Find where the given text appears and provide that cell's center as [X, Y] coordinate. 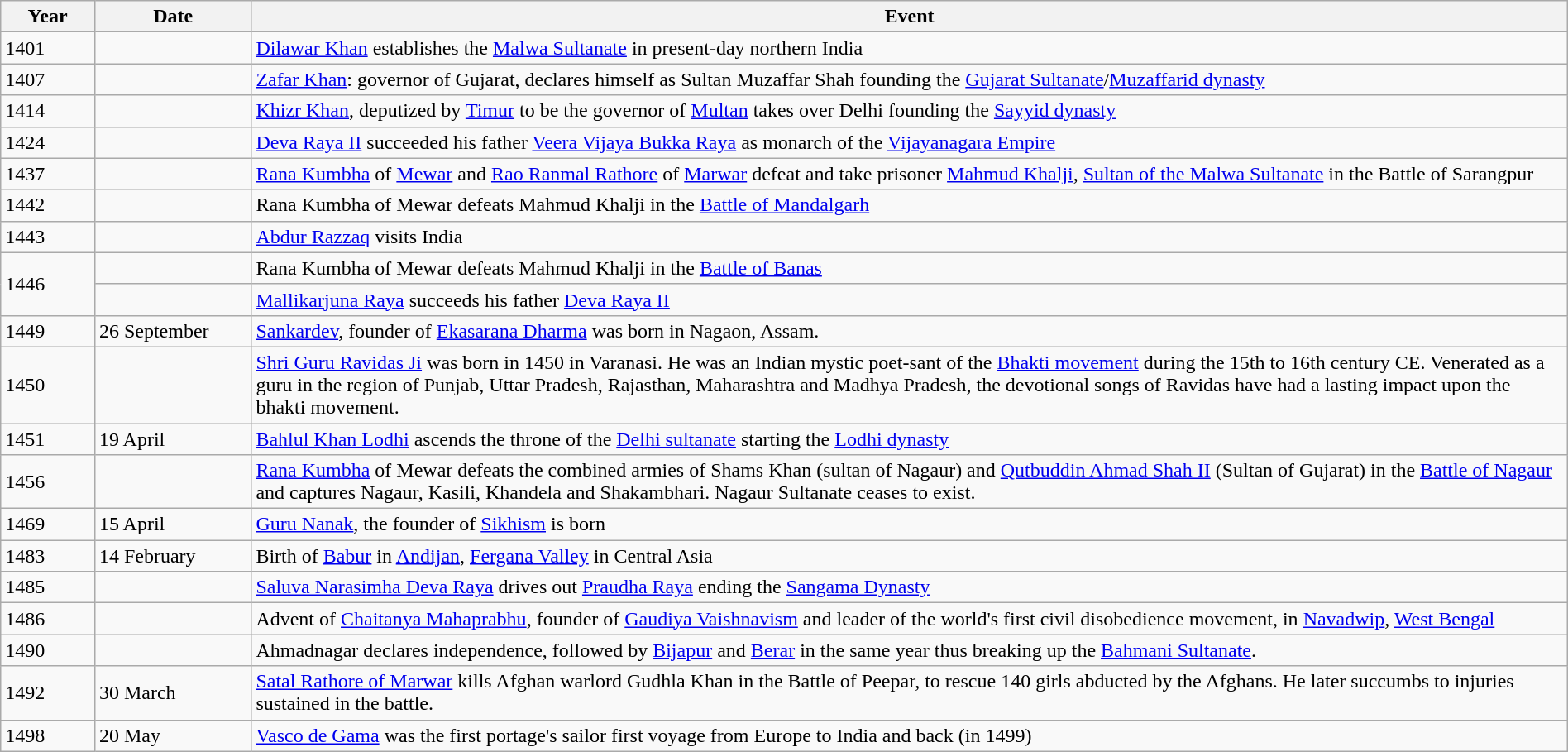
1492 [48, 693]
1450 [48, 385]
1485 [48, 587]
19 April [172, 439]
1443 [48, 237]
1414 [48, 111]
Vasco de Gama was the first portage's sailor first voyage from Europe to India and back (in 1499) [910, 735]
Deva Raya II succeeded his father Veera Vijaya Bukka Raya as monarch of the Vijayanagara Empire [910, 142]
1446 [48, 284]
1469 [48, 524]
1442 [48, 205]
1451 [48, 439]
1490 [48, 650]
20 May [172, 735]
1449 [48, 331]
Guru Nanak, the founder of Sikhism is born [910, 524]
1486 [48, 619]
30 March [172, 693]
1483 [48, 556]
Abdur Razzaq visits India [910, 237]
Advent of Chaitanya Mahaprabhu, founder of Gaudiya Vaishnavism and leader of the world's first civil disobedience movement, in Navadwip, West Bengal [910, 619]
Bahlul Khan Lodhi ascends the throne of the Delhi sultanate starting the Lodhi dynasty [910, 439]
Dilawar Khan establishes the Malwa Sultanate in present-day northern India [910, 48]
Saluva Narasimha Deva Raya drives out Praudha Raya ending the Sangama Dynasty [910, 587]
14 February [172, 556]
Date [172, 17]
1424 [48, 142]
Rana Kumbha of Mewar defeats Mahmud Khalji in the Battle of Mandalgarh [910, 205]
Sankardev, founder of Ekasarana Dharma was born in Nagaon, Assam. [910, 331]
Event [910, 17]
Mallikarjuna Raya succeeds his father Deva Raya II [910, 299]
Year [48, 17]
1498 [48, 735]
Ahmadnagar declares independence, followed by Bijapur and Berar in the same year thus breaking up the Bahmani Sultanate. [910, 650]
15 April [172, 524]
1401 [48, 48]
1456 [48, 481]
Birth of Babur in Andijan, Fergana Valley in Central Asia [910, 556]
Zafar Khan: governor of Gujarat, declares himself as Sultan Muzaffar Shah founding the Gujarat Sultanate/Muzaffarid dynasty [910, 79]
1407 [48, 79]
1437 [48, 174]
Khizr Khan, deputized by Timur to be the governor of Multan takes over Delhi founding the Sayyid dynasty [910, 111]
Rana Kumbha of Mewar defeats Mahmud Khalji in the Battle of Banas [910, 268]
26 September [172, 331]
